Locate the cell with the specified text and output its [x, y] center coordinate. 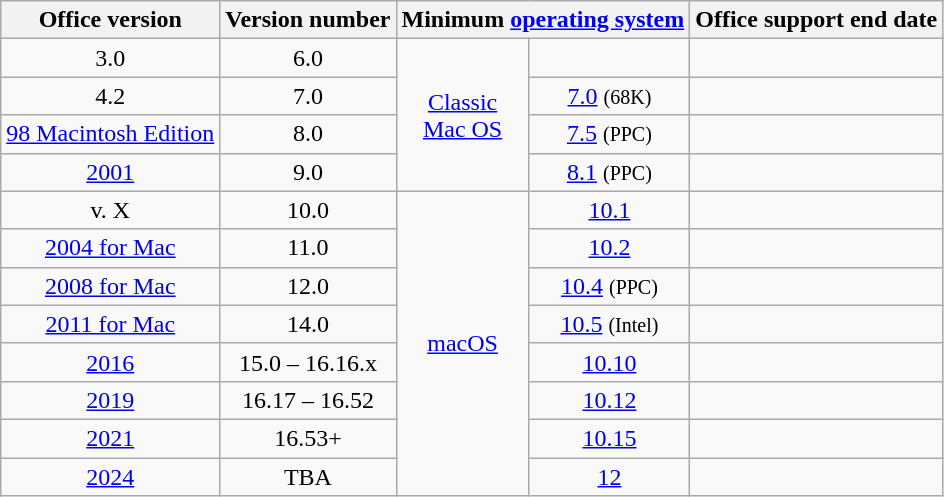
10.15 [610, 438]
14.0 [308, 324]
12 [610, 477]
2021 [110, 438]
2008 for Mac [110, 286]
7.5 (PPC) [610, 134]
10.12 [610, 400]
8.1 (PPC) [610, 172]
16.17 – 16.52 [308, 400]
2004 for Mac [110, 248]
Office support end date [816, 20]
2024 [110, 477]
4.2 [110, 96]
9.0 [308, 172]
8.0 [308, 134]
10.4 (PPC) [610, 286]
2001 [110, 172]
10.2 [610, 248]
10.10 [610, 362]
10.5 (Intel) [610, 324]
10.0 [308, 210]
7.0 [308, 96]
16.53+ [308, 438]
TBA [308, 477]
2016 [110, 362]
10.1 [610, 210]
98 Macintosh Edition [110, 134]
ClassicMac OS [462, 115]
Version number [308, 20]
2011 for Mac [110, 324]
macOS [462, 343]
11.0 [308, 248]
12.0 [308, 286]
v. X [110, 210]
Office version [110, 20]
15.0 – 16.16.x [308, 362]
Minimum operating system [543, 20]
2019 [110, 400]
7.0 (68K) [610, 96]
6.0 [308, 58]
3.0 [110, 58]
